Search for the cell housing the specified text and yield its [x, y] center coordinate. 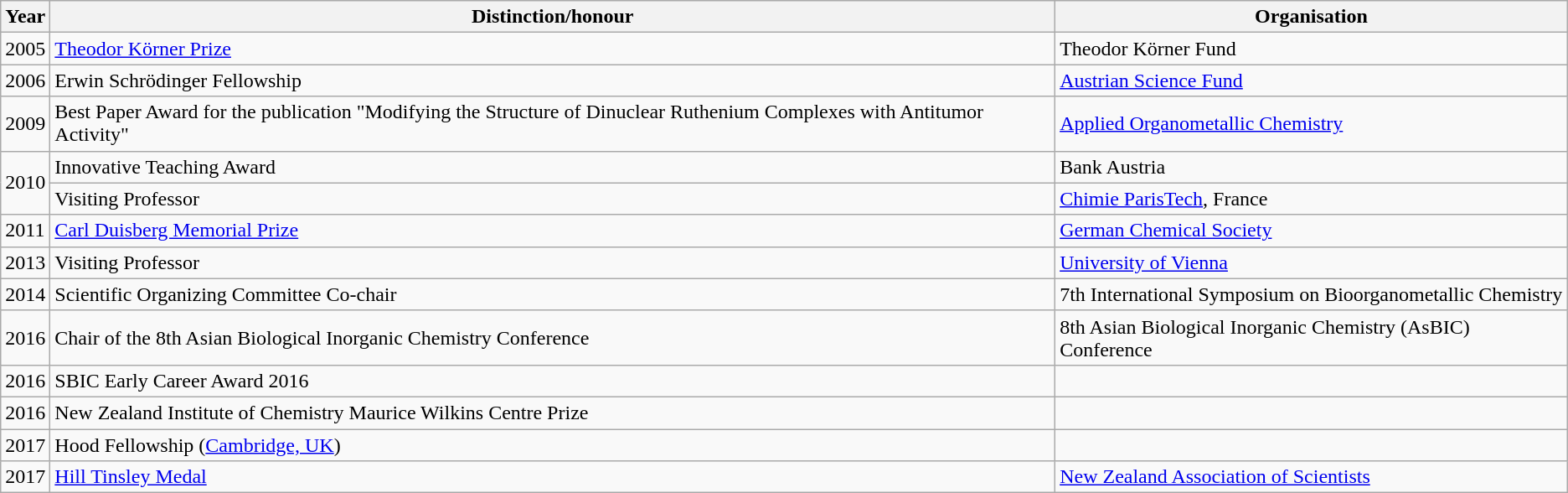
Erwin Schrödinger Fellowship [553, 80]
Chimie ParisTech, France [1312, 199]
2009 [25, 124]
Carl Duisberg Memorial Prize [553, 231]
German Chemical Society [1312, 231]
Bank Austria [1312, 167]
New Zealand Institute of Chemistry Maurice Wilkins Centre Prize [553, 413]
Theodor Körner Prize [553, 49]
Applied Organometallic Chemistry [1312, 124]
Innovative Teaching Award [553, 167]
Year [25, 17]
8th Asian Biological Inorganic Chemistry (AsBIC) Conference [1312, 337]
2013 [25, 262]
Theodor Körner Fund [1312, 49]
2010 [25, 183]
7th International Symposium on Bioorganometallic Chemistry [1312, 294]
Organisation [1312, 17]
New Zealand Association of Scientists [1312, 477]
SBIC Early Career Award 2016 [553, 381]
Distinction/honour [553, 17]
Hill Tinsley Medal [553, 477]
Austrian Science Fund [1312, 80]
2006 [25, 80]
2011 [25, 231]
Hood Fellowship (Cambridge, UK) [553, 445]
Chair of the 8th Asian Biological Inorganic Chemistry Conference [553, 337]
Scientific Organizing Committee Co-chair [553, 294]
2005 [25, 49]
Best Paper Award for the publication "Modifying the Structure of Dinuclear Ruthenium Complexes with Antitumor Activity" [553, 124]
University of Vienna [1312, 262]
2014 [25, 294]
